Determine the (X, Y) coordinate at the center of the cell enclosing the given text.  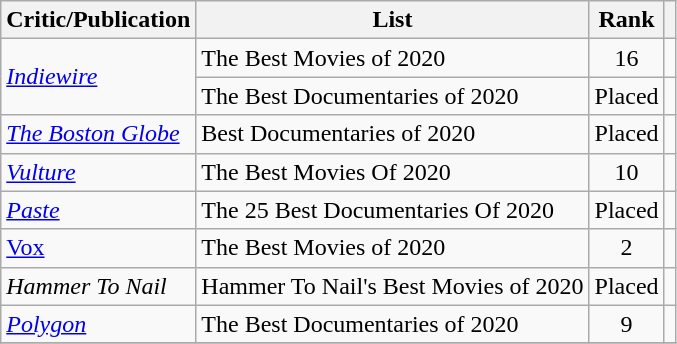
Best Documentaries of 2020 (392, 134)
10 (626, 172)
The Best Movies Of 2020 (392, 172)
Vox (98, 248)
Critic/Publication (98, 20)
Indiewire (98, 77)
Polygon (98, 324)
Hammer To Nail's Best Movies of 2020 (392, 286)
Vulture (98, 172)
The Boston Globe (98, 134)
16 (626, 58)
The 25 Best Documentaries Of 2020 (392, 210)
9 (626, 324)
List (392, 20)
Paste (98, 210)
Rank (626, 20)
2 (626, 248)
Hammer To Nail (98, 286)
